Return (X, Y) of the center of cell containing provided text 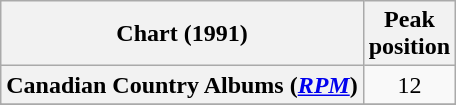
Canadian Country Albums (RPM) (182, 85)
Peak position (409, 34)
12 (409, 85)
Chart (1991) (182, 34)
